Locate the cell with the specified text and output its [x, y] center coordinate. 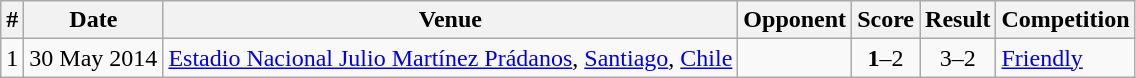
Venue [450, 20]
Competition [1066, 20]
1–2 [886, 58]
Score [886, 20]
1 [12, 58]
Result [958, 20]
Date [94, 20]
Estadio Nacional Julio Martínez Prádanos, Santiago, Chile [450, 58]
Friendly [1066, 58]
30 May 2014 [94, 58]
# [12, 20]
3–2 [958, 58]
Opponent [795, 20]
